Locate the cell with the specified text and output its (x, y) center coordinate. 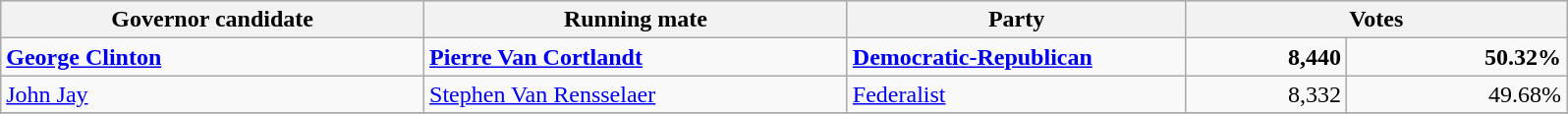
8,332 (1266, 94)
Stephen Van Rensselaer (637, 94)
Running mate (637, 20)
Federalist (1016, 94)
8,440 (1266, 57)
50.32% (1457, 57)
Party (1016, 20)
Governor candidate (212, 20)
Pierre Van Cortlandt (637, 57)
Democratic-Republican (1016, 57)
John Jay (212, 94)
Votes (1376, 20)
49.68% (1457, 94)
George Clinton (212, 57)
